Scan for the cell matching the given text and deliver its [X, Y] coordinate at center. 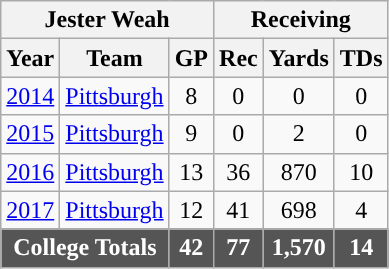
4 [361, 210]
2014 [30, 96]
10 [361, 172]
TDs [361, 58]
12 [191, 210]
41 [239, 210]
2017 [30, 210]
Jester Weah [108, 20]
42 [191, 248]
77 [239, 248]
Receiving [302, 20]
36 [239, 172]
13 [191, 172]
14 [361, 248]
698 [298, 210]
1,570 [298, 248]
Yards [298, 58]
870 [298, 172]
2 [298, 134]
GP [191, 58]
9 [191, 134]
2015 [30, 134]
Year [30, 58]
2016 [30, 172]
College Totals [85, 248]
8 [191, 96]
Rec [239, 58]
Team [114, 58]
